Return the [x, y] coordinate for the center point of the cell that contains the specified text.  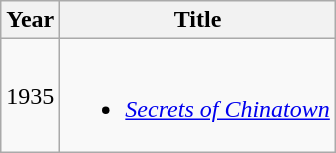
Title [198, 20]
Year [30, 20]
1935 [30, 96]
Secrets of Chinatown [198, 96]
